Extract the [x, y] coordinate from the center of the cell holding the provided text.  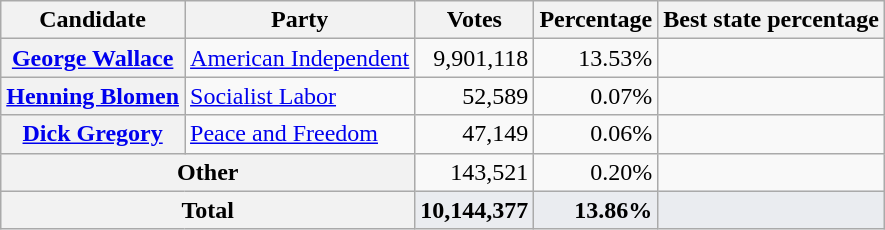
9,901,118 [474, 58]
George Wallace [93, 58]
Total [208, 210]
Party [300, 20]
American Independent [300, 58]
Candidate [93, 20]
Votes [474, 20]
143,521 [474, 172]
Socialist Labor [300, 96]
Henning Blomen [93, 96]
0.20% [596, 172]
13.86% [596, 210]
Other [208, 172]
Percentage [596, 20]
47,149 [474, 134]
Peace and Freedom [300, 134]
52,589 [474, 96]
Dick Gregory [93, 134]
Best state percentage [772, 20]
0.06% [596, 134]
10,144,377 [474, 210]
0.07% [596, 96]
13.53% [596, 58]
